Provide the [x, y] coordinate of the cell's center where the given text is located.  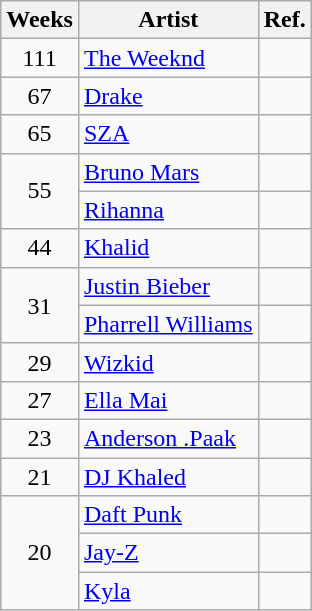
Wizkid [168, 362]
The Weeknd [168, 58]
SZA [168, 134]
Justin Bieber [168, 286]
31 [40, 305]
Kyla [168, 591]
Weeks [40, 20]
65 [40, 134]
20 [40, 553]
DJ Khaled [168, 477]
Artist [168, 20]
67 [40, 96]
Khalid [168, 248]
Ref. [284, 20]
55 [40, 191]
27 [40, 400]
Jay-Z [168, 553]
Drake [168, 96]
21 [40, 477]
Anderson .Paak [168, 438]
23 [40, 438]
Ella Mai [168, 400]
Pharrell Williams [168, 324]
44 [40, 248]
Daft Punk [168, 515]
Rihanna [168, 210]
29 [40, 362]
Bruno Mars [168, 172]
111 [40, 58]
